Capture the cell that displays the provided text and extract its [X, Y] central coordinate. 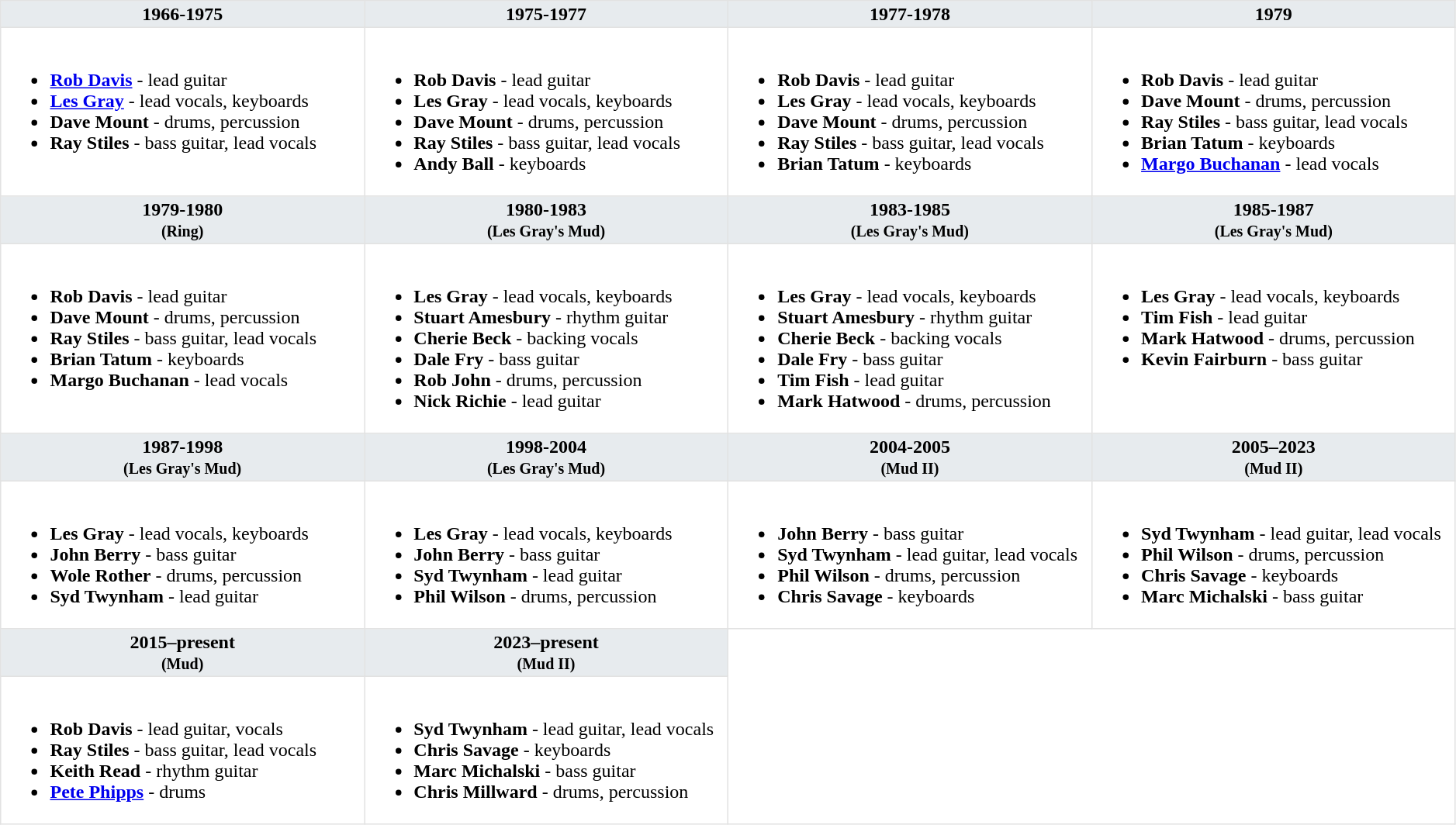
2023–present(Mud II) [546, 653]
1979 [1274, 14]
Les Gray - lead vocals, keyboardsTim Fish - lead guitarMark Hatwood - drums, percussionKevin Fairburn - bass guitar [1274, 338]
Rob Davis - lead guitarLes Gray - lead vocals, keyboardsDave Mount - drums, percussionRay Stiles - bass guitar, lead vocalsBrian Tatum - keyboards [909, 112]
Syd Twynham - lead guitar, lead vocalsChris Savage - keyboardsMarc Michalski - bass guitarChris Millward - drums, percussion [546, 750]
1977-1978 [909, 14]
2005–2023(Mud II) [1274, 457]
Rob Davis - lead guitarLes Gray - lead vocals, keyboardsDave Mount - drums, percussionRay Stiles - bass guitar, lead vocals [183, 112]
1983-1985(Les Gray's Mud) [909, 220]
Syd Twynham - lead guitar, lead vocalsPhil Wilson - drums, percussionChris Savage - keyboardsMarc Michalski - bass guitar [1274, 554]
1987-1998(Les Gray's Mud) [183, 457]
Les Gray - lead vocals, keyboardsJohn Berry - bass guitarWole Rother - drums, percussionSyd Twynham - lead guitar [183, 554]
Rob Davis - lead guitarLes Gray - lead vocals, keyboardsDave Mount - drums, percussionRay Stiles - bass guitar, lead vocalsAndy Ball - keyboards [546, 112]
1980-1983(Les Gray's Mud) [546, 220]
1998-2004(Les Gray's Mud) [546, 457]
Les Gray - lead vocals, keyboardsJohn Berry - bass guitarSyd Twynham - lead guitarPhil Wilson - drums, percussion [546, 554]
2015–present(Mud) [183, 653]
1966-1975 [183, 14]
1985-1987(Les Gray's Mud) [1274, 220]
Rob Davis - lead guitar, vocalsRay Stiles - bass guitar, lead vocalsKeith Read - rhythm guitarPete Phipps - drums [183, 750]
2004-2005(Mud II) [909, 457]
1979-1980(Ring) [183, 220]
John Berry - bass guitarSyd Twynham - lead guitar, lead vocalsPhil Wilson - drums, percussionChris Savage - keyboards [909, 554]
1975-1977 [546, 14]
